From the cell containing the given text, extract its center point as (x, y) coordinate. 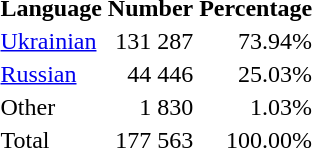
44 446 (150, 74)
1 830 (150, 107)
131 287 (150, 41)
